From the cell containing the given text, extract its center point as (X, Y) coordinate. 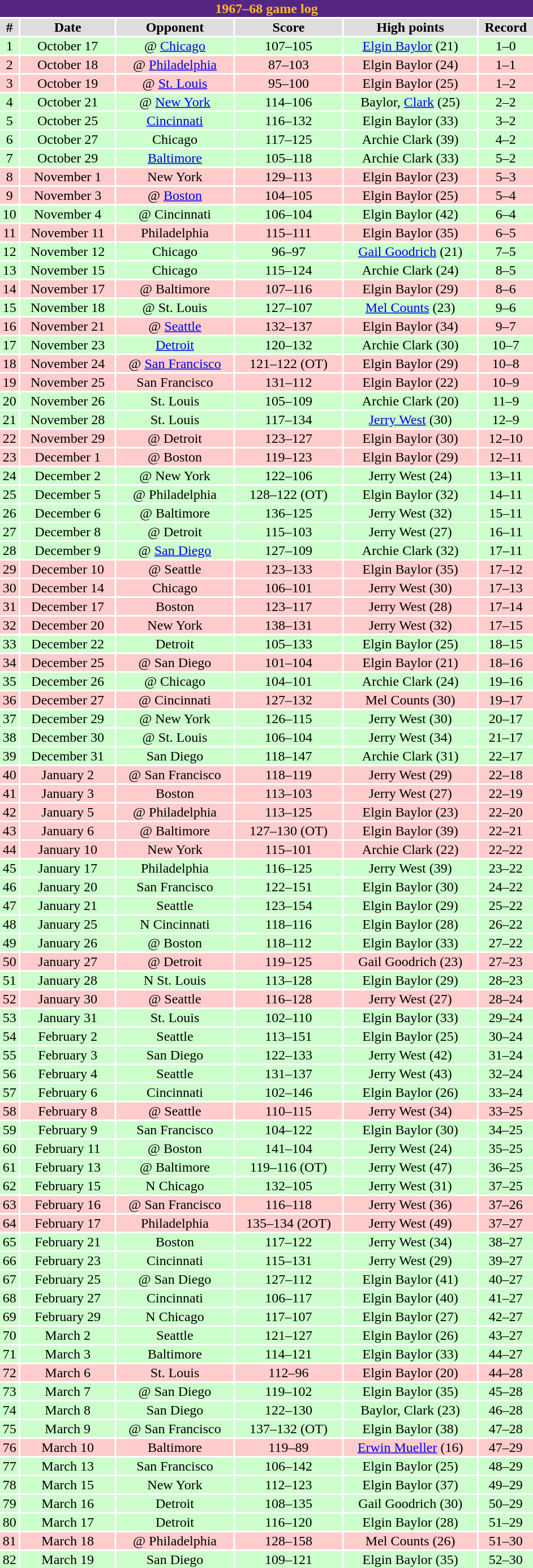
January 30 (67, 999)
March 15 (67, 1485)
29 (9, 569)
9–6 (506, 307)
January 25 (67, 924)
119–89 (289, 1447)
January 2 (67, 775)
5–2 (506, 158)
31–24 (506, 1055)
17 (9, 345)
1 (9, 46)
February 6 (67, 1092)
80 (9, 1522)
27–22 (506, 943)
48 (9, 924)
Elgin Baylor (39) (411, 831)
116–128 (289, 999)
January 28 (67, 980)
113–103 (289, 793)
17–14 (506, 606)
10–7 (506, 345)
116–120 (289, 1522)
November 15 (67, 270)
December 9 (67, 550)
17–11 (506, 550)
115–131 (289, 1261)
October 29 (67, 158)
45 (9, 868)
March 9 (67, 1429)
17–13 (506, 588)
36–25 (506, 1167)
14 (9, 289)
High points (411, 27)
33–24 (506, 1092)
6 (9, 139)
115–101 (289, 849)
123–127 (289, 438)
Record (506, 27)
9 (9, 195)
December 2 (67, 476)
104–101 (289, 681)
131–137 (289, 1074)
Jerry West (43) (411, 1074)
3–2 (506, 121)
116–118 (289, 1204)
21 (9, 420)
112–96 (289, 1373)
122–106 (289, 476)
24 (9, 476)
67 (9, 1279)
February 27 (67, 1298)
127–112 (289, 1279)
102–110 (289, 1018)
N Cincinnati (175, 924)
December 31 (67, 756)
39 (9, 756)
54 (9, 1036)
117–125 (289, 139)
38 (9, 737)
January 17 (67, 868)
November 18 (67, 307)
107–116 (289, 289)
70 (9, 1335)
117–122 (289, 1242)
12–9 (506, 420)
56 (9, 1074)
Archie Clark (39) (411, 139)
17–15 (506, 625)
November 28 (67, 420)
Mel Counts (26) (411, 1541)
24–22 (506, 887)
78 (9, 1485)
105–133 (289, 644)
122–130 (289, 1410)
51–29 (506, 1522)
75 (9, 1429)
43 (9, 831)
42 (9, 812)
Baylor, Clark (25) (411, 102)
21–17 (506, 737)
110–115 (289, 1111)
58 (9, 1111)
December 6 (67, 513)
Gail Goodrich (30) (411, 1503)
December 10 (67, 569)
9–7 (506, 326)
123–117 (289, 606)
Elgin Baylor (32) (411, 494)
121–127 (289, 1335)
45–28 (506, 1391)
3 (9, 83)
30–24 (506, 1036)
117–107 (289, 1317)
December 8 (67, 532)
November 25 (67, 382)
30 (9, 588)
Archie Clark (30) (411, 345)
Elgin Baylor (41) (411, 1279)
44–27 (506, 1354)
15–11 (506, 513)
26 (9, 513)
31 (9, 606)
23–22 (506, 868)
132–105 (289, 1186)
35 (9, 681)
December 17 (67, 606)
4 (9, 102)
48–29 (506, 1466)
118–147 (289, 756)
117–134 (289, 420)
December 14 (67, 588)
113–128 (289, 980)
40–27 (506, 1279)
19–16 (506, 681)
106–101 (289, 588)
8 (9, 177)
22 (9, 438)
59 (9, 1130)
114–121 (289, 1354)
37–27 (506, 1223)
104–105 (289, 195)
25 (9, 494)
121–122 (OT) (289, 364)
123–133 (289, 569)
137–132 (OT) (289, 1429)
113–125 (289, 812)
47–29 (506, 1447)
40 (9, 775)
December 30 (67, 737)
37 (9, 719)
March 2 (67, 1335)
28–23 (506, 980)
November 23 (67, 345)
71 (9, 1354)
112–123 (289, 1485)
123–154 (289, 905)
22–20 (506, 812)
27 (9, 532)
16–11 (506, 532)
128–158 (289, 1541)
February 17 (67, 1223)
65 (9, 1242)
1–1 (506, 65)
73 (9, 1391)
November 24 (67, 364)
29–24 (506, 1018)
Jerry West (49) (411, 1223)
October 27 (67, 139)
March 17 (67, 1522)
127–109 (289, 550)
50 (9, 962)
44–28 (506, 1373)
32–24 (506, 1074)
January 26 (67, 943)
118–112 (289, 943)
126–115 (289, 719)
51–30 (506, 1541)
December 26 (67, 681)
26–22 (506, 924)
January 6 (67, 831)
February 15 (67, 1186)
68 (9, 1298)
35–25 (506, 1148)
27–23 (506, 962)
104–122 (289, 1130)
October 18 (67, 65)
8–6 (506, 289)
119–123 (289, 457)
132–137 (289, 326)
82 (9, 1560)
December 1 (67, 457)
66 (9, 1261)
49 (9, 943)
Archie Clark (32) (411, 550)
N St. Louis (175, 980)
119–102 (289, 1391)
14–11 (506, 494)
12 (9, 251)
December 27 (67, 700)
108–135 (289, 1503)
Jerry West (47) (411, 1167)
Elgin Baylor (34) (411, 326)
Jerry West (31) (411, 1186)
Elgin Baylor (38) (411, 1429)
119–125 (289, 962)
79 (9, 1503)
22–18 (506, 775)
61 (9, 1167)
77 (9, 1466)
22–21 (506, 831)
28–24 (506, 999)
87–103 (289, 65)
96–97 (289, 251)
February 25 (67, 1279)
March 19 (67, 1560)
January 3 (67, 793)
Elgin Baylor (27) (411, 1317)
February 29 (67, 1317)
47 (9, 905)
November 3 (67, 195)
60 (9, 1148)
43–27 (506, 1335)
12–11 (506, 457)
81 (9, 1541)
11–9 (506, 401)
20–17 (506, 719)
120–132 (289, 345)
8–5 (506, 270)
13 (9, 270)
41 (9, 793)
17–12 (506, 569)
Mel Counts (30) (411, 700)
118–119 (289, 775)
January 31 (67, 1018)
November 1 (67, 177)
2–2 (506, 102)
63 (9, 1204)
4–2 (506, 139)
Elgin Baylor (40) (411, 1298)
December 25 (67, 663)
47–28 (506, 1429)
20 (9, 401)
19 (9, 382)
131–112 (289, 382)
25–22 (506, 905)
22–17 (506, 756)
102–146 (289, 1092)
53 (9, 1018)
46 (9, 887)
57 (9, 1092)
127–130 (OT) (289, 831)
37–26 (506, 1204)
62 (9, 1186)
6–5 (506, 233)
October 25 (67, 121)
October 17 (67, 46)
34 (9, 663)
18–15 (506, 644)
105–109 (289, 401)
18–16 (506, 663)
Jerry West (42) (411, 1055)
10 (9, 214)
16 (9, 326)
135–134 (2OT) (289, 1223)
February 11 (67, 1148)
Elgin Baylor (24) (411, 65)
5–4 (506, 195)
116–132 (289, 121)
36 (9, 700)
March 8 (67, 1410)
107–105 (289, 46)
March 13 (67, 1466)
74 (9, 1410)
64 (9, 1223)
Elgin Baylor (22) (411, 382)
March 7 (67, 1391)
February 23 (67, 1261)
October 19 (67, 83)
March 16 (67, 1503)
January 20 (67, 887)
10–8 (506, 364)
18 (9, 364)
50–29 (506, 1503)
November 17 (67, 289)
December 22 (67, 644)
November 21 (67, 326)
Archie Clark (22) (411, 849)
114–106 (289, 102)
1967–68 game log (266, 8)
Mel Counts (23) (411, 307)
22–22 (506, 849)
February 4 (67, 1074)
106–142 (289, 1466)
127–132 (289, 700)
Jerry West (39) (411, 868)
February 3 (67, 1055)
109–121 (289, 1560)
March 10 (67, 1447)
39–27 (506, 1261)
13–11 (506, 476)
28 (9, 550)
22–19 (506, 793)
November 29 (67, 438)
113–151 (289, 1036)
Opponent (175, 27)
115–124 (289, 270)
69 (9, 1317)
129–113 (289, 177)
72 (9, 1373)
37–25 (506, 1186)
7 (9, 158)
6–4 (506, 214)
34–25 (506, 1130)
Gail Goodrich (23) (411, 962)
March 18 (67, 1541)
52 (9, 999)
127–107 (289, 307)
118–116 (289, 924)
10–9 (506, 382)
141–104 (289, 1148)
March 3 (67, 1354)
33 (9, 644)
Date (67, 27)
15 (9, 307)
101–104 (289, 663)
Archie Clark (20) (411, 401)
# (9, 27)
Score (289, 27)
November 12 (67, 251)
January 10 (67, 849)
51 (9, 980)
December 20 (67, 625)
Gail Goodrich (21) (411, 251)
32 (9, 625)
46–28 (506, 1410)
November 11 (67, 233)
105–118 (289, 158)
55 (9, 1055)
February 21 (67, 1242)
Elgin Baylor (37) (411, 1485)
Elgin Baylor (20) (411, 1373)
December 29 (67, 719)
23 (9, 457)
February 9 (67, 1130)
41–27 (506, 1298)
119–116 (OT) (289, 1167)
January 21 (67, 905)
February 2 (67, 1036)
Baylor, Clark (23) (411, 1410)
Jerry West (36) (411, 1204)
106–117 (289, 1298)
12–10 (506, 438)
122–151 (289, 887)
December 5 (67, 494)
76 (9, 1447)
122–133 (289, 1055)
Jerry West (28) (411, 606)
February 16 (67, 1204)
2 (9, 65)
Archie Clark (31) (411, 756)
19–17 (506, 700)
Erwin Mueller (16) (411, 1447)
11 (9, 233)
7–5 (506, 251)
49–29 (506, 1485)
128–122 (OT) (289, 494)
January 5 (67, 812)
44 (9, 849)
February 8 (67, 1111)
October 21 (67, 102)
95–100 (289, 83)
52–30 (506, 1560)
January 27 (67, 962)
Archie Clark (33) (411, 158)
November 4 (67, 214)
115–103 (289, 532)
38–27 (506, 1242)
136–125 (289, 513)
1–2 (506, 83)
116–125 (289, 868)
33–25 (506, 1111)
March 6 (67, 1373)
115–111 (289, 233)
5 (9, 121)
5–3 (506, 177)
138–131 (289, 625)
Elgin Baylor (42) (411, 214)
42–27 (506, 1317)
November 26 (67, 401)
1–0 (506, 46)
February 13 (67, 1167)
